Pinpoint the cell where the given text exists, returning its (x, y) midpoint coordinate. 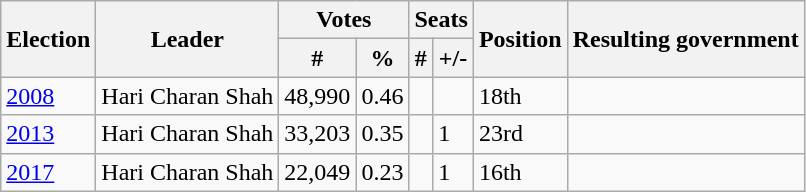
% (382, 58)
0.35 (382, 134)
0.46 (382, 96)
2013 (48, 134)
18th (520, 96)
+/- (454, 58)
33,203 (318, 134)
Votes (344, 20)
Seats (441, 20)
2008 (48, 96)
0.23 (382, 172)
Election (48, 39)
16th (520, 172)
Position (520, 39)
23rd (520, 134)
48,990 (318, 96)
Leader (188, 39)
22,049 (318, 172)
Resulting government (686, 39)
2017 (48, 172)
